Locate the cell with the specified text and output its [X, Y] center coordinate. 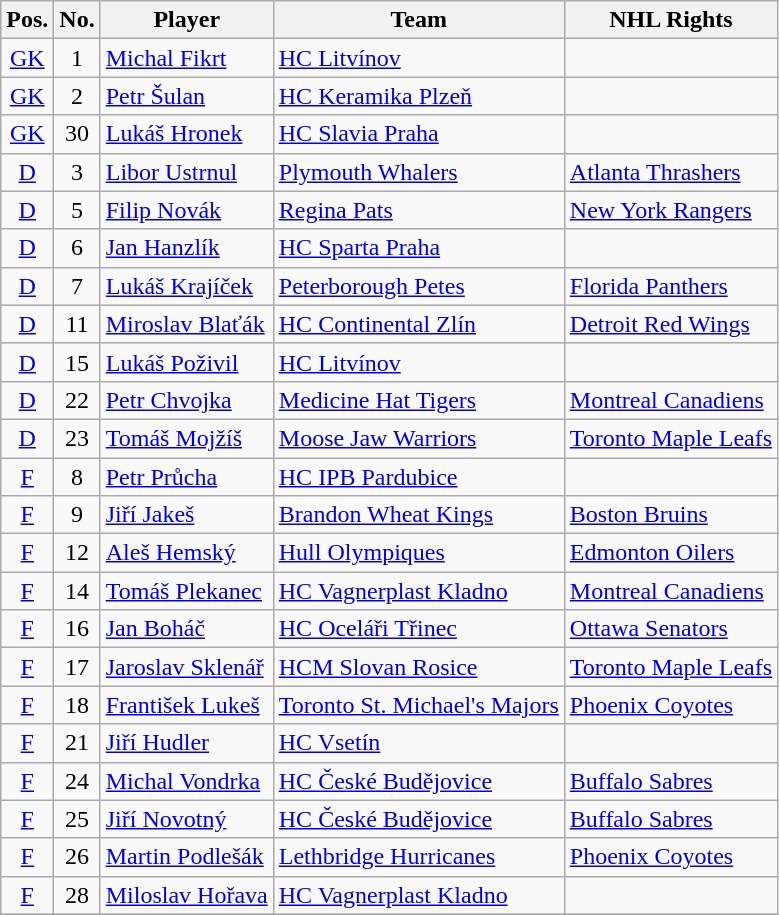
Lukáš Hronek [186, 134]
Florida Panthers [670, 286]
HC IPB Pardubice [418, 477]
25 [77, 819]
11 [77, 324]
8 [77, 477]
Jan Boháč [186, 629]
Pos. [28, 20]
Regina Pats [418, 210]
HC Vsetín [418, 743]
HC Continental Zlín [418, 324]
Miroslav Blaťák [186, 324]
Libor Ustrnul [186, 172]
16 [77, 629]
Toronto St. Michael's Majors [418, 705]
7 [77, 286]
No. [77, 20]
18 [77, 705]
26 [77, 857]
Miloslav Hořava [186, 895]
Atlanta Thrashers [670, 172]
HC Oceláři Třinec [418, 629]
HC Keramika Plzeň [418, 96]
9 [77, 515]
Lukáš Krajíček [186, 286]
NHL Rights [670, 20]
23 [77, 438]
HC Slavia Praha [418, 134]
Team [418, 20]
Jan Hanzlík [186, 248]
28 [77, 895]
Jiří Jakeš [186, 515]
Peterborough Petes [418, 286]
Tomáš Mojžíš [186, 438]
Boston Bruins [670, 515]
24 [77, 781]
New York Rangers [670, 210]
Ottawa Senators [670, 629]
6 [77, 248]
Edmonton Oilers [670, 553]
HCM Slovan Rosice [418, 667]
1 [77, 58]
Jiří Hudler [186, 743]
Aleš Hemský [186, 553]
Michal Vondrka [186, 781]
17 [77, 667]
Michal Fikrt [186, 58]
15 [77, 362]
Petr Šulan [186, 96]
Plymouth Whalers [418, 172]
Jiří Novotný [186, 819]
Jaroslav Sklenář [186, 667]
14 [77, 591]
3 [77, 172]
Petr Chvojka [186, 400]
22 [77, 400]
Tomáš Plekanec [186, 591]
Hull Olympiques [418, 553]
Medicine Hat Tigers [418, 400]
Filip Novák [186, 210]
František Lukeš [186, 705]
Lukáš Poživil [186, 362]
Martin Podlešák [186, 857]
Detroit Red Wings [670, 324]
2 [77, 96]
30 [77, 134]
Lethbridge Hurricanes [418, 857]
Brandon Wheat Kings [418, 515]
21 [77, 743]
Player [186, 20]
Moose Jaw Warriors [418, 438]
5 [77, 210]
HC Sparta Praha [418, 248]
12 [77, 553]
Petr Průcha [186, 477]
